Identify which cell holds the provided text, then report its (X, Y) central coordinate. 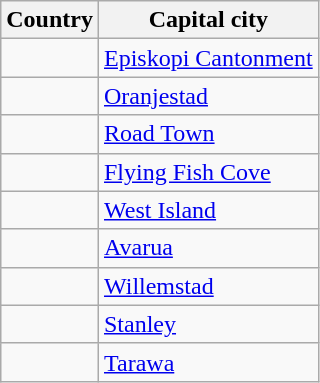
Capital city (208, 20)
Avarua (208, 248)
Episkopi Cantonment (208, 58)
Road Town (208, 134)
Oranjestad (208, 96)
West Island (208, 210)
Stanley (208, 324)
Country (50, 20)
Tarawa (208, 362)
Flying Fish Cove (208, 172)
Willemstad (208, 286)
